Provide the [x, y] coordinate of the cell's center where the given text is located.  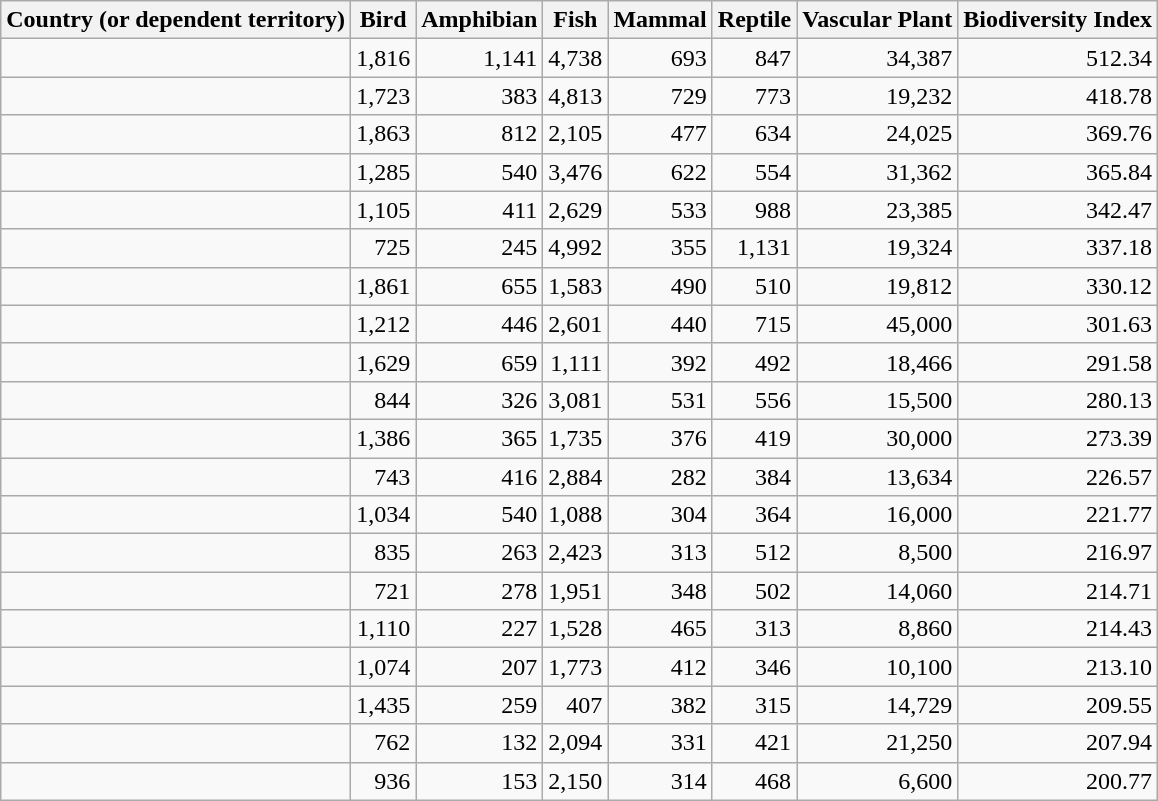
10,100 [878, 667]
13,634 [878, 477]
291.58 [1058, 362]
1,735 [576, 438]
416 [480, 477]
1,723 [384, 96]
207.94 [1058, 743]
16,000 [878, 515]
4,992 [576, 248]
418.78 [1058, 96]
812 [480, 134]
24,025 [878, 134]
304 [660, 515]
364 [754, 515]
847 [754, 58]
2,150 [576, 781]
301.63 [1058, 324]
1,131 [754, 248]
19,324 [878, 248]
221.77 [1058, 515]
715 [754, 324]
8,860 [878, 629]
1,074 [384, 667]
510 [754, 286]
30,000 [878, 438]
227 [480, 629]
346 [754, 667]
743 [384, 477]
1,863 [384, 134]
1,951 [576, 591]
490 [660, 286]
762 [384, 743]
531 [660, 400]
421 [754, 743]
315 [754, 705]
376 [660, 438]
382 [660, 705]
725 [384, 248]
207 [480, 667]
411 [480, 210]
216.97 [1058, 553]
773 [754, 96]
18,466 [878, 362]
Fish [576, 20]
214.71 [1058, 591]
1,386 [384, 438]
1,141 [480, 58]
Mammal [660, 20]
659 [480, 362]
468 [754, 781]
2,884 [576, 477]
23,385 [878, 210]
Vascular Plant [878, 20]
556 [754, 400]
Reptile [754, 20]
278 [480, 591]
1,105 [384, 210]
2,629 [576, 210]
342.47 [1058, 210]
392 [660, 362]
6,600 [878, 781]
14,060 [878, 591]
412 [660, 667]
200.77 [1058, 781]
369.76 [1058, 134]
2,105 [576, 134]
263 [480, 553]
2,423 [576, 553]
383 [480, 96]
214.43 [1058, 629]
477 [660, 134]
Country (or dependent territory) [176, 20]
634 [754, 134]
1,110 [384, 629]
1,629 [384, 362]
492 [754, 362]
19,232 [878, 96]
446 [480, 324]
419 [754, 438]
2,601 [576, 324]
554 [754, 172]
Amphibian [480, 20]
282 [660, 477]
1,212 [384, 324]
4,813 [576, 96]
1,435 [384, 705]
365.84 [1058, 172]
835 [384, 553]
465 [660, 629]
3,476 [576, 172]
31,362 [878, 172]
314 [660, 781]
844 [384, 400]
273.39 [1058, 438]
384 [754, 477]
326 [480, 400]
1,111 [576, 362]
132 [480, 743]
209.55 [1058, 705]
Bird [384, 20]
8,500 [878, 553]
1,773 [576, 667]
512.34 [1058, 58]
34,387 [878, 58]
365 [480, 438]
337.18 [1058, 248]
729 [660, 96]
259 [480, 705]
2,094 [576, 743]
655 [480, 286]
245 [480, 248]
3,081 [576, 400]
1,861 [384, 286]
533 [660, 210]
721 [384, 591]
226.57 [1058, 477]
153 [480, 781]
Biodiversity Index [1058, 20]
355 [660, 248]
21,250 [878, 743]
348 [660, 591]
4,738 [576, 58]
1,088 [576, 515]
213.10 [1058, 667]
330.12 [1058, 286]
1,528 [576, 629]
1,285 [384, 172]
988 [754, 210]
1,816 [384, 58]
693 [660, 58]
15,500 [878, 400]
19,812 [878, 286]
440 [660, 324]
1,583 [576, 286]
14,729 [878, 705]
331 [660, 743]
1,034 [384, 515]
936 [384, 781]
280.13 [1058, 400]
512 [754, 553]
407 [576, 705]
622 [660, 172]
502 [754, 591]
45,000 [878, 324]
